Output the [X, Y] coordinate of the center of the cell containing the given text.  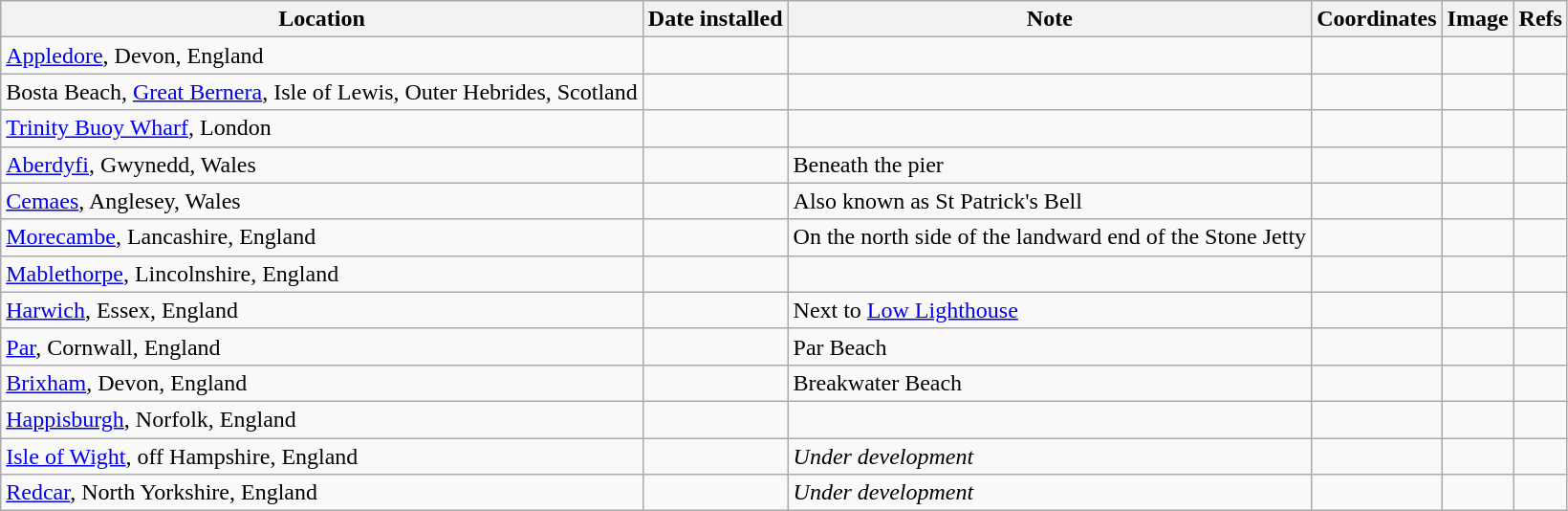
Isle of Wight, off Hampshire, England [322, 456]
Next to Low Lighthouse [1050, 310]
Appledore, Devon, England [322, 56]
Breakwater Beach [1050, 383]
Morecambe, Lancashire, England [322, 237]
Also known as St Patrick's Bell [1050, 201]
Mablethorpe, Lincolnshire, England [322, 274]
On the north side of the landward end of the Stone Jetty [1050, 237]
Location [322, 19]
Brixham, Devon, England [322, 383]
Coordinates [1377, 19]
Trinity Buoy Wharf, London [322, 128]
Happisburgh, Norfolk, England [322, 419]
Note [1050, 19]
Harwich, Essex, England [322, 310]
Par, Cornwall, England [322, 346]
Redcar, North Yorkshire, England [322, 493]
Refs [1540, 19]
Image [1478, 19]
Date installed [715, 19]
Cemaes, Anglesey, Wales [322, 201]
Beneath the pier [1050, 165]
Bosta Beach, Great Bernera, Isle of Lewis, Outer Hebrides, Scotland [322, 92]
Aberdyfi, Gwynedd, Wales [322, 165]
Par Beach [1050, 346]
